Pinpoint the cell where the given text exists, returning its [X, Y] midpoint coordinate. 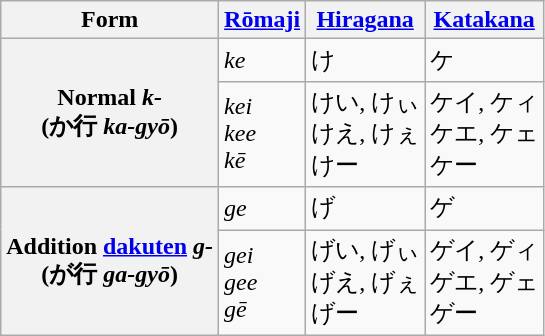
Normal k-(か行 ka-gyō) [110, 113]
げい, げぃげえ, げぇげー [366, 283]
げ [366, 208]
ke [262, 60]
Hiragana [366, 20]
ge [262, 208]
ケ [484, 60]
keikeekē [262, 134]
ケイ, ケィケエ, ケェケー [484, 134]
Form [110, 20]
geigeegē [262, 283]
ゲ [484, 208]
Addition dakuten g-(が行 ga-gyō) [110, 261]
けい, けぃけえ, けぇけー [366, 134]
Rōmaji [262, 20]
Katakana [484, 20]
ゲイ, ゲィゲエ, ゲェゲー [484, 283]
け [366, 60]
